Search for the cell housing the specified text and yield its (X, Y) center coordinate. 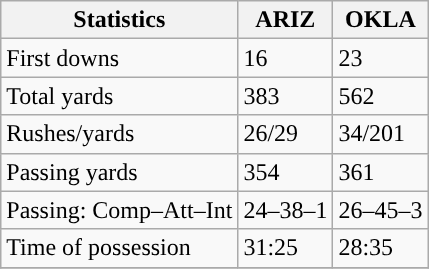
24–38–1 (286, 210)
354 (286, 172)
Total yards (120, 96)
383 (286, 96)
26–45–3 (380, 210)
Passing: Comp–Att–Int (120, 210)
ARIZ (286, 20)
361 (380, 172)
34/201 (380, 134)
562 (380, 96)
28:35 (380, 248)
Passing yards (120, 172)
26/29 (286, 134)
OKLA (380, 20)
16 (286, 58)
Time of possession (120, 248)
31:25 (286, 248)
Statistics (120, 20)
First downs (120, 58)
23 (380, 58)
Rushes/yards (120, 134)
